Extract the [x, y] coordinate from the center of the cell holding the provided text.  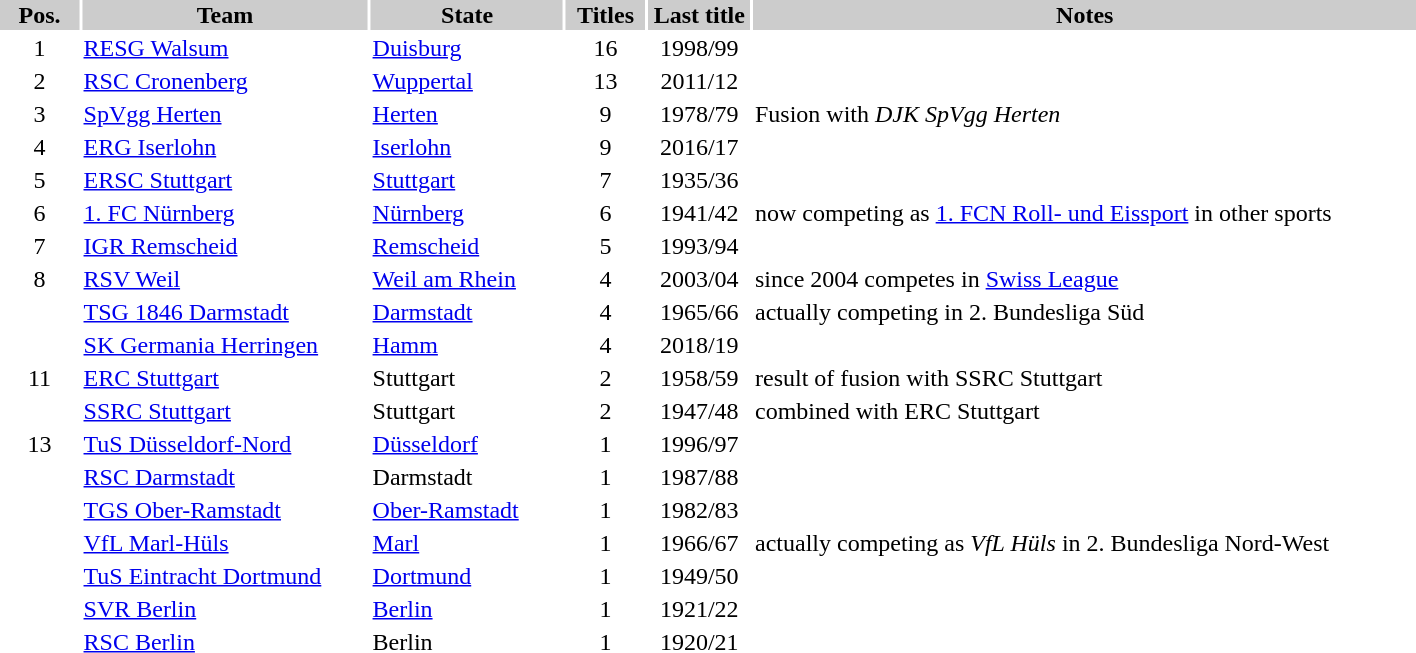
2003/04 [699, 279]
actually competing in 2. Bundesliga Süd [1085, 312]
Team [225, 15]
1982/83 [699, 510]
1993/94 [699, 246]
ERC Stuttgart [225, 378]
SK Germania Herringen [225, 345]
RSC Darmstadt [225, 477]
Pos. [40, 15]
2018/19 [699, 345]
1987/88 [699, 477]
Wuppertal [467, 81]
Fusion with DJK SpVgg Herten [1085, 114]
actually competing as VfL Hüls in 2. Bundesliga Nord-West [1085, 543]
Herten [467, 114]
16 [606, 48]
1935/36 [699, 180]
VfL Marl-Hüls [225, 543]
SVR Berlin [225, 609]
1. FC Nürnberg [225, 213]
1947/48 [699, 411]
SpVgg Herten [225, 114]
Iserlohn [467, 147]
Ober-Ramstadt [467, 510]
1965/66 [699, 312]
Berlin [467, 609]
Notes [1085, 15]
11 [40, 378]
1978/79 [699, 114]
TuS Düsseldorf-Nord [225, 444]
ERSC Stuttgart [225, 180]
State [467, 15]
RESG Walsum [225, 48]
Marl [467, 543]
Last title [699, 15]
2016/17 [699, 147]
Duisburg [467, 48]
TSG 1846 Darmstadt [225, 312]
1996/97 [699, 444]
1958/59 [699, 378]
1998/99 [699, 48]
Weil am Rhein [467, 279]
Titles [606, 15]
2011/12 [699, 81]
ERG Iserlohn [225, 147]
Nürnberg [467, 213]
3 [40, 114]
TGS Ober-Ramstadt [225, 510]
Hamm [467, 345]
1941/42 [699, 213]
since 2004 competes in Swiss League [1085, 279]
1921/22 [699, 609]
1966/67 [699, 543]
RSV Weil [225, 279]
Remscheid [467, 246]
RSC Cronenberg [225, 81]
combined with ERC Stuttgart [1085, 411]
1949/50 [699, 576]
IGR Remscheid [225, 246]
SSRC Stuttgart [225, 411]
TuS Eintracht Dortmund [225, 576]
now competing as 1. FCN Roll- und Eissport in other sports [1085, 213]
8 [40, 279]
result of fusion with SSRC Stuttgart [1085, 378]
Dortmund [467, 576]
Düsseldorf [467, 444]
